Detect which cell encompasses the target text, then output its (x, y) center coordinate. 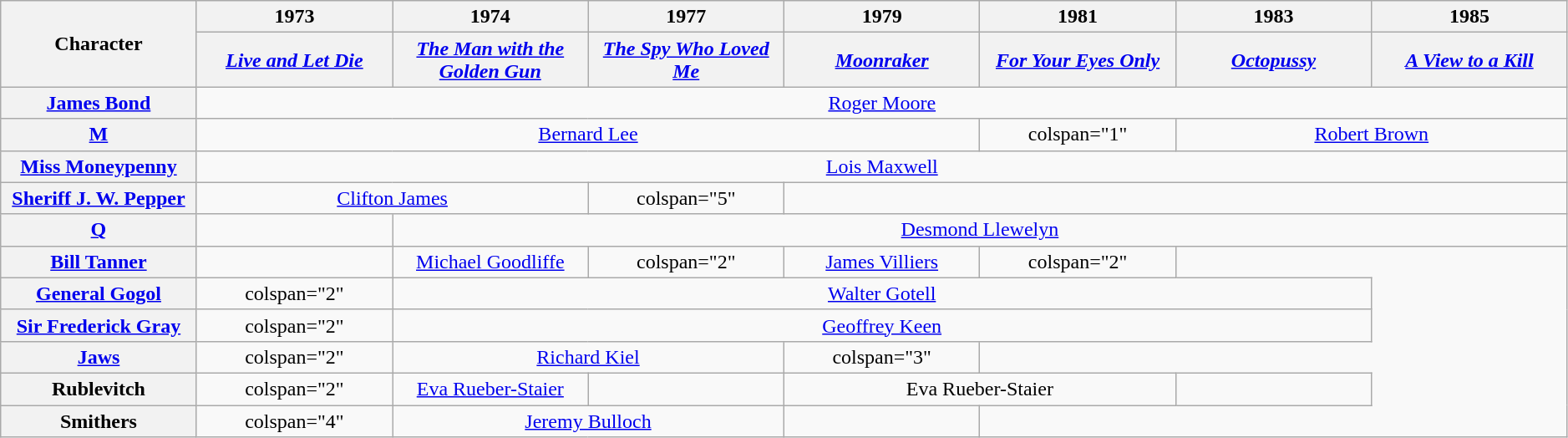
Geoffrey Keen (882, 325)
colspan="4" (294, 420)
Richard Kiel (588, 357)
Smithers (99, 420)
General Gogol (99, 293)
Bernard Lee (588, 135)
Walter Gotell (882, 293)
Character (99, 43)
1977 (686, 17)
Rublevitch (99, 389)
Desmond Llewelyn (981, 230)
A View to a Kill (1470, 60)
Clifton James (393, 198)
James Villiers (881, 262)
Live and Let Die (294, 60)
Sheriff J. W. Pepper (99, 198)
Bill Tanner (99, 262)
For Your Eyes Only (1078, 60)
M (99, 135)
colspan="5" (686, 198)
1973 (294, 17)
1981 (1078, 17)
1983 (1273, 17)
The Man with the Golden Gun (490, 60)
James Bond (99, 103)
Moonraker (881, 60)
Lois Maxwell (882, 166)
colspan="1" (1078, 135)
Q (99, 230)
Roger Moore (882, 103)
1979 (881, 17)
Octopussy (1273, 60)
Michael Goodliffe (490, 262)
Jaws (99, 357)
Jeremy Bulloch (588, 420)
Miss Moneypenny (99, 166)
1974 (490, 17)
1985 (1470, 17)
Robert Brown (1372, 135)
Sir Frederick Gray (99, 325)
colspan="3" (881, 357)
The Spy Who Loved Me (686, 60)
